Search for the cell housing the specified text and yield its [X, Y] center coordinate. 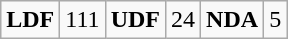
LDF [30, 20]
24 [182, 20]
UDF [135, 20]
111 [82, 20]
NDA [232, 20]
5 [276, 20]
